Output the [X, Y] coordinate of the center of the cell containing the given text.  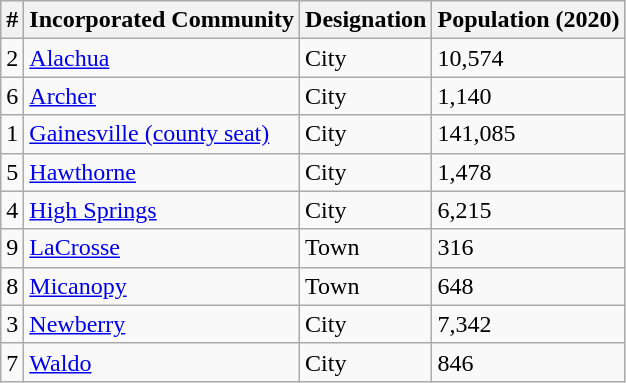
Hawthorne [162, 172]
10,574 [528, 58]
7,342 [528, 324]
Waldo [162, 362]
1,478 [528, 172]
316 [528, 248]
Designation [366, 20]
LaCrosse [162, 248]
Alachua [162, 58]
2 [12, 58]
846 [528, 362]
9 [12, 248]
1,140 [528, 96]
7 [12, 362]
648 [528, 286]
# [12, 20]
Population (2020) [528, 20]
141,085 [528, 134]
Archer [162, 96]
5 [12, 172]
1 [12, 134]
6,215 [528, 210]
4 [12, 210]
Micanopy [162, 286]
High Springs [162, 210]
8 [12, 286]
3 [12, 324]
Gainesville (county seat) [162, 134]
Incorporated Community [162, 20]
6 [12, 96]
Newberry [162, 324]
